Return (X, Y) of the center of cell containing provided text 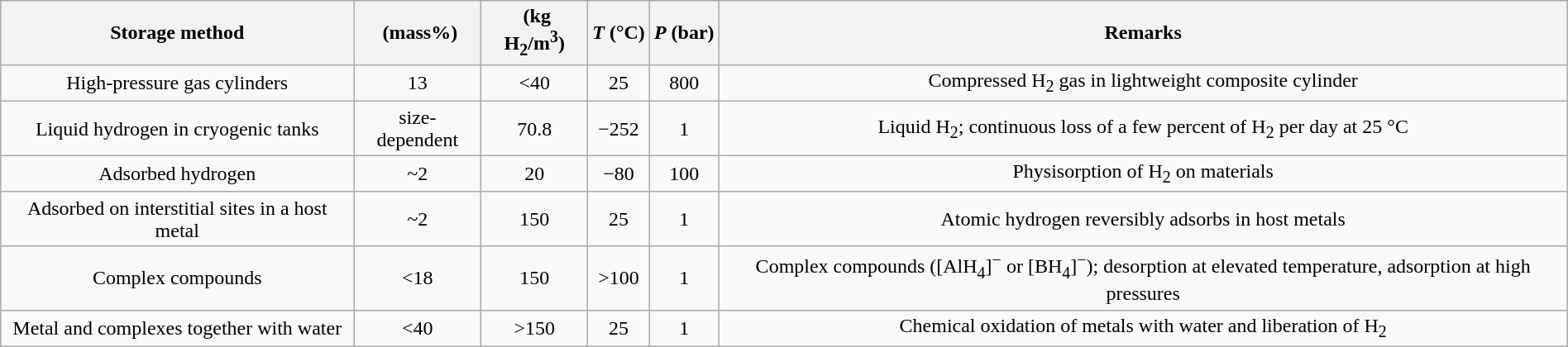
(mass%) (418, 33)
Chemical oxidation of metals with water and liberation of H2 (1143, 328)
Liquid H2; continuous loss of a few percent of H2 per day at 25 °C (1143, 129)
70.8 (534, 129)
20 (534, 173)
P (bar) (684, 33)
−80 (619, 173)
High-pressure gas cylinders (177, 83)
>100 (619, 278)
Adsorbed on interstitial sites in a host metal (177, 218)
Complex compounds ([AlH4]− or [BH4]−); desorption at elevated temperature, adsorption at high pressures (1143, 278)
Storage method (177, 33)
Adsorbed hydrogen (177, 173)
>150 (534, 328)
800 (684, 83)
Remarks (1143, 33)
−252 (619, 129)
<18 (418, 278)
Physisorption of H2 on materials (1143, 173)
size-dependent (418, 129)
Liquid hydrogen in cryogenic tanks (177, 129)
Compressed H2 gas in lightweight composite cylinder (1143, 83)
(kg H2/m3) (534, 33)
Complex compounds (177, 278)
T (°C) (619, 33)
100 (684, 173)
Atomic hydrogen reversibly adsorbs in host metals (1143, 218)
13 (418, 83)
Metal and complexes together with water (177, 328)
